Return (X, Y) of the center of cell containing provided text 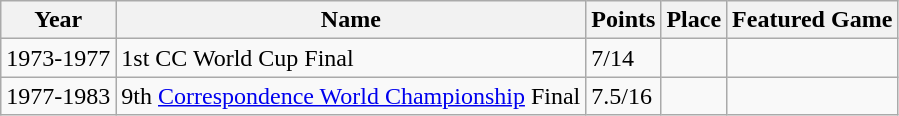
9th Correspondence World Championship Final (351, 96)
1st CC World Cup Final (351, 58)
Points (624, 20)
1977-1983 (58, 96)
Place (694, 20)
Name (351, 20)
7.5/16 (624, 96)
Featured Game (812, 20)
Year (58, 20)
7/14 (624, 58)
1973-1977 (58, 58)
